Output the [X, Y] coordinate of the center of the cell containing the given text.  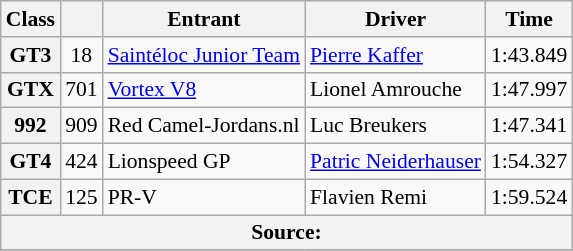
GTX [30, 90]
Patric Neiderhauser [396, 162]
1:47.341 [529, 126]
Source: [287, 233]
GT3 [30, 55]
Time [529, 19]
Flavien Remi [396, 197]
424 [82, 162]
Pierre Kaffer [396, 55]
1:47.997 [529, 90]
992 [30, 126]
125 [82, 197]
Vortex V8 [204, 90]
1:54.327 [529, 162]
Luc Breukers [396, 126]
Red Camel-Jordans.nl [204, 126]
PR-V [204, 197]
1:43.849 [529, 55]
Driver [396, 19]
Saintéloc Junior Team [204, 55]
701 [82, 90]
18 [82, 55]
909 [82, 126]
Lionel Amrouche [396, 90]
1:59.524 [529, 197]
Class [30, 19]
TCE [30, 197]
Lionspeed GP [204, 162]
Entrant [204, 19]
GT4 [30, 162]
